Return (X, Y) of the center of cell containing provided text 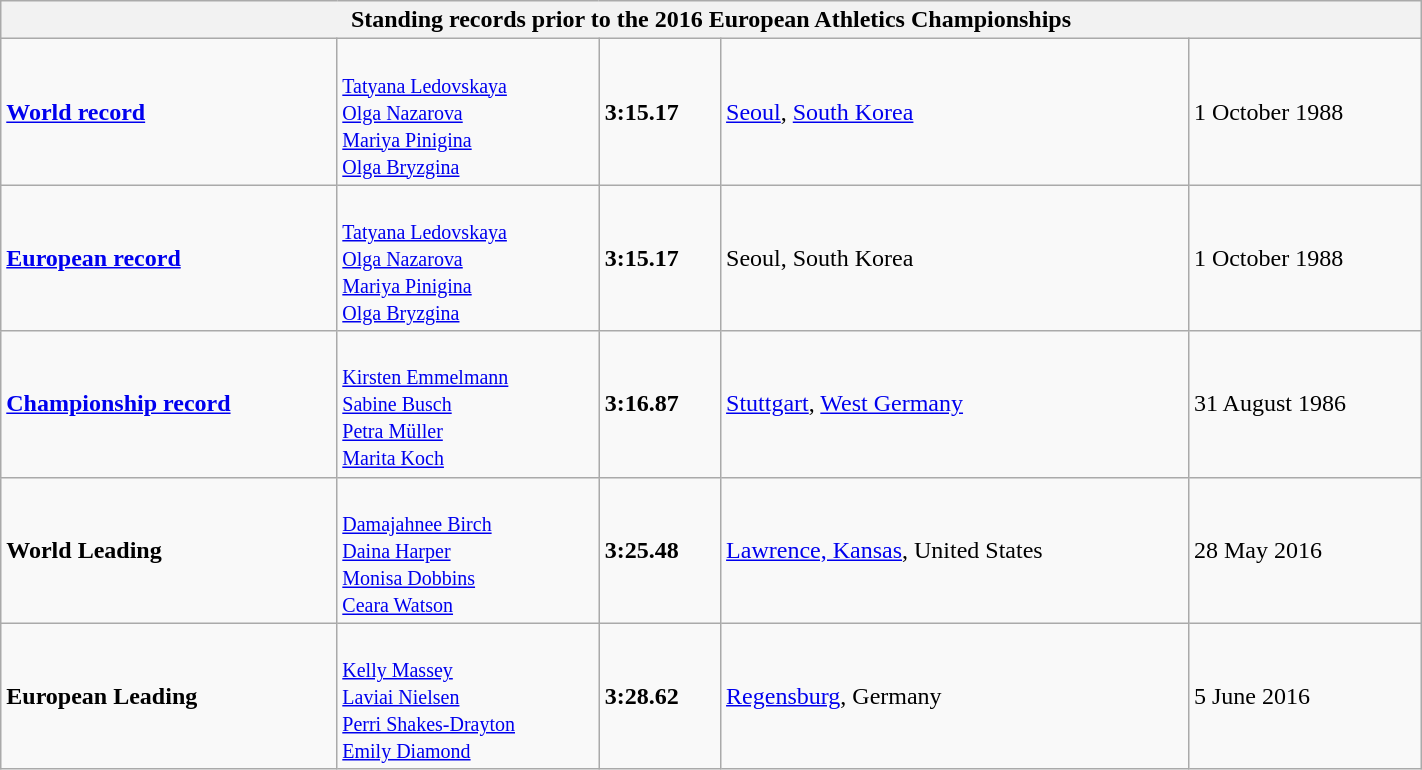
Stuttgart, West Germany (955, 404)
3:28.62 (660, 696)
European record (169, 258)
28 May 2016 (1304, 550)
3:25.48 (660, 550)
Kirsten EmmelmannSabine BuschPetra MüllerMarita Koch (468, 404)
Regensburg, Germany (955, 696)
31 August 1986 (1304, 404)
Damajahnee BirchDaina HarperMonisa DobbinsCeara Watson (468, 550)
Kelly MasseyLaviai NielsenPerri Shakes-DraytonEmily Diamond (468, 696)
European Leading (169, 696)
5 June 2016 (1304, 696)
World record (169, 112)
World Leading (169, 550)
3:16.87 (660, 404)
Championship record (169, 404)
Lawrence, Kansas, United States (955, 550)
Standing records prior to the 2016 European Athletics Championships (711, 20)
